From the cell containing the given text, extract its center point as [X, Y] coordinate. 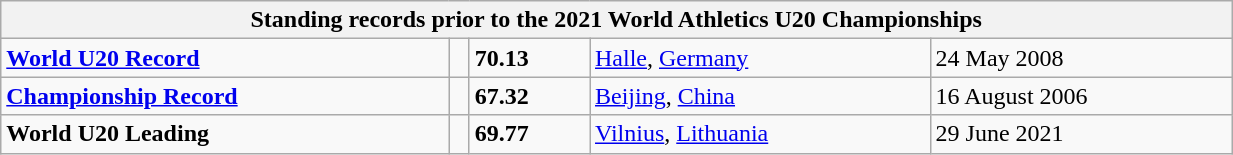
69.77 [529, 134]
16 August 2006 [1081, 96]
24 May 2008 [1081, 58]
Vilnius, Lithuania [760, 134]
29 June 2021 [1081, 134]
67.32 [529, 96]
70.13 [529, 58]
Beijing, China [760, 96]
World U20 Record [225, 58]
Halle, Germany [760, 58]
World U20 Leading [225, 134]
Standing records prior to the 2021 World Athletics U20 Championships [616, 20]
Championship Record [225, 96]
